Return the (x, y) coordinate for the center point of the cell that contains the specified text.  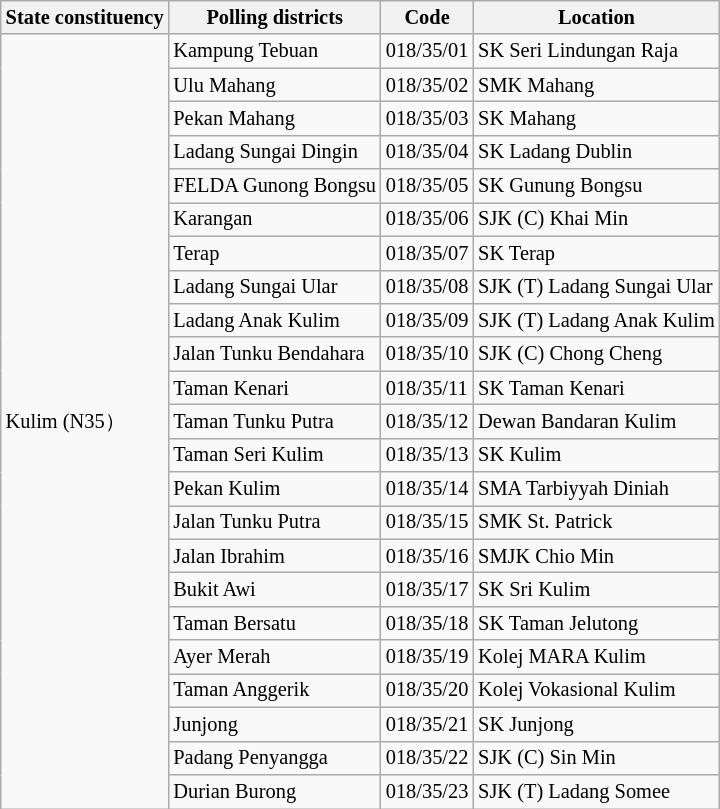
018/35/23 (427, 791)
SK Junjong (596, 724)
018/35/04 (427, 152)
018/35/19 (427, 657)
Terap (274, 253)
Jalan Ibrahim (274, 556)
018/35/03 (427, 118)
018/35/12 (427, 421)
Ulu Mahang (274, 85)
Jalan Tunku Putra (274, 522)
Code (427, 17)
Taman Bersatu (274, 623)
Pekan Mahang (274, 118)
018/35/14 (427, 489)
018/35/21 (427, 724)
Jalan Tunku Bendahara (274, 354)
Ayer Merah (274, 657)
018/35/01 (427, 51)
018/35/06 (427, 219)
SMJK Chio Min (596, 556)
SJK (C) Khai Min (596, 219)
Taman Kenari (274, 388)
Kampung Tebuan (274, 51)
Kolej MARA Kulim (596, 657)
Kulim (N35） (85, 421)
SMA Tarbiyyah Diniah (596, 489)
018/35/09 (427, 320)
Pekan Kulim (274, 489)
Ladang Anak Kulim (274, 320)
018/35/07 (427, 253)
State constituency (85, 17)
018/35/15 (427, 522)
SMK Mahang (596, 85)
SK Terap (596, 253)
SMK St. Patrick (596, 522)
SK Taman Kenari (596, 388)
Location (596, 17)
SJK (T) Ladang Anak Kulim (596, 320)
Polling districts (274, 17)
Padang Penyangga (274, 758)
SK Mahang (596, 118)
SK Kulim (596, 455)
Bukit Awi (274, 589)
SJK (C) Sin Min (596, 758)
Karangan (274, 219)
Junjong (274, 724)
SK Ladang Dublin (596, 152)
SJK (T) Ladang Somee (596, 791)
Kolej Vokasional Kulim (596, 690)
Taman Anggerik (274, 690)
018/35/02 (427, 85)
018/35/22 (427, 758)
Durian Burong (274, 791)
FELDA Gunong Bongsu (274, 186)
018/35/08 (427, 287)
018/35/20 (427, 690)
SK Seri Lindungan Raja (596, 51)
018/35/05 (427, 186)
018/35/17 (427, 589)
018/35/18 (427, 623)
SK Taman Jelutong (596, 623)
SK Sri Kulim (596, 589)
SJK (T) Ladang Sungai Ular (596, 287)
Ladang Sungai Ular (274, 287)
Dewan Bandaran Kulim (596, 421)
SK Gunung Bongsu (596, 186)
SJK (C) Chong Cheng (596, 354)
018/35/10 (427, 354)
018/35/13 (427, 455)
018/35/16 (427, 556)
Taman Tunku Putra (274, 421)
Taman Seri Kulim (274, 455)
018/35/11 (427, 388)
Ladang Sungai Dingin (274, 152)
